Locate the cell with the specified text and output its [x, y] center coordinate. 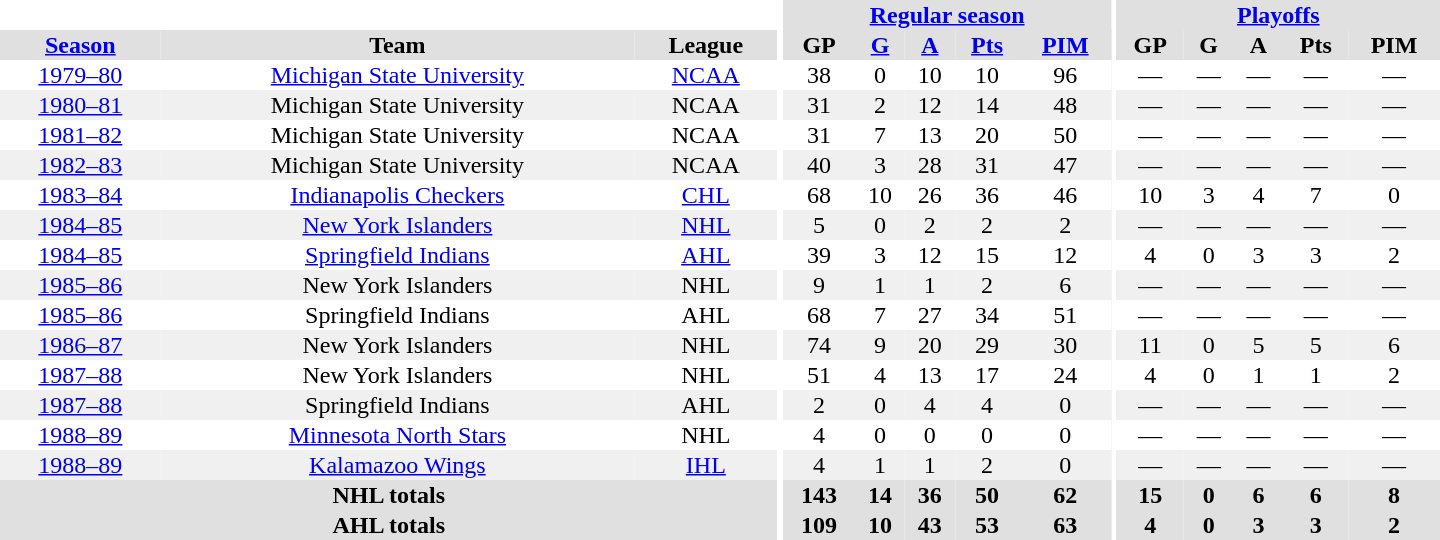
NHL totals [389, 495]
46 [1065, 195]
1980–81 [80, 105]
96 [1065, 75]
74 [819, 345]
Kalamazoo Wings [398, 465]
Season [80, 45]
11 [1150, 345]
38 [819, 75]
39 [819, 255]
34 [988, 315]
28 [930, 165]
24 [1065, 375]
48 [1065, 105]
IHL [706, 465]
1983–84 [80, 195]
143 [819, 495]
Regular season [947, 15]
27 [930, 315]
1986–87 [80, 345]
30 [1065, 345]
Minnesota North Stars [398, 435]
AHL totals [389, 525]
League [706, 45]
1982–83 [80, 165]
62 [1065, 495]
109 [819, 525]
43 [930, 525]
Indianapolis Checkers [398, 195]
63 [1065, 525]
8 [1394, 495]
40 [819, 165]
26 [930, 195]
47 [1065, 165]
1981–82 [80, 135]
Playoffs [1278, 15]
1979–80 [80, 75]
53 [988, 525]
CHL [706, 195]
Team [398, 45]
17 [988, 375]
29 [988, 345]
